Determine the (x, y) coordinate at the center of the cell enclosing the given text.  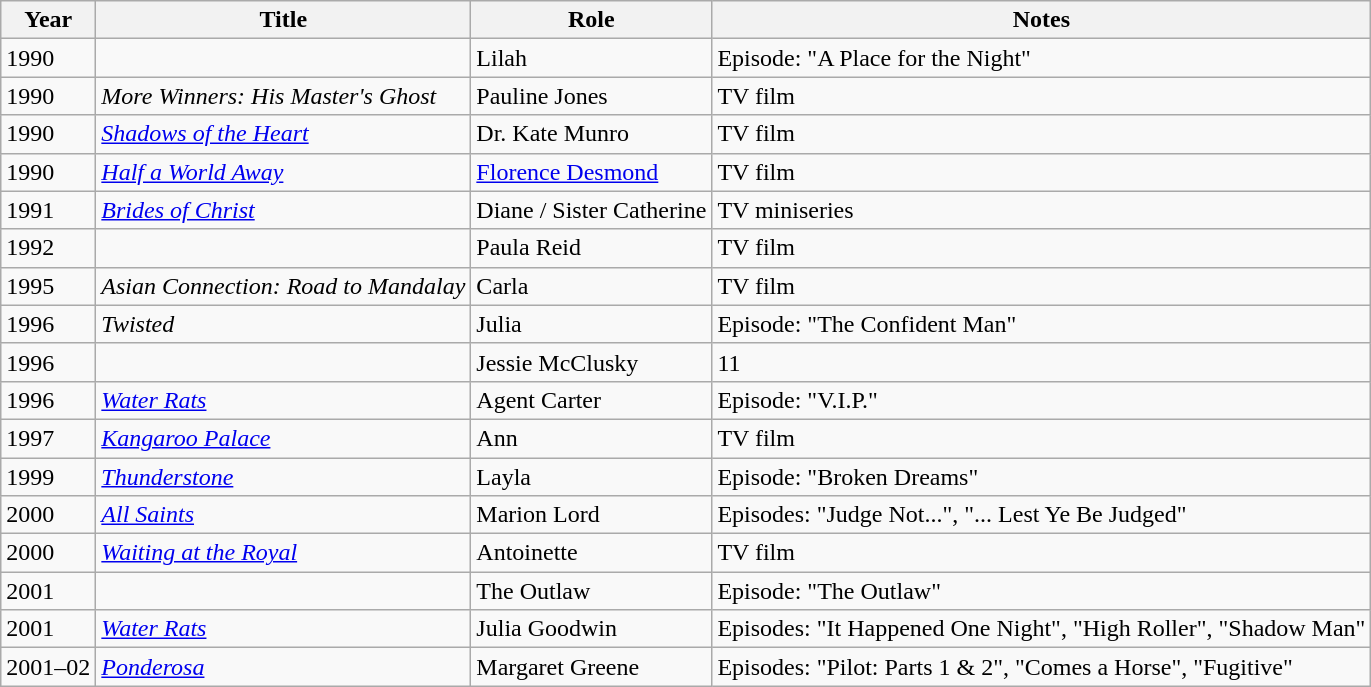
Kangaroo Palace (284, 438)
1995 (48, 286)
Episode: "Broken Dreams" (1042, 477)
TV miniseries (1042, 210)
Layla (592, 477)
Episode: "The Outlaw" (1042, 591)
2001–02 (48, 667)
Julia Goodwin (592, 629)
1999 (48, 477)
Brides of Christ (284, 210)
Episode: "A Place for the Night" (1042, 58)
1992 (48, 248)
Episodes: "Pilot: Parts 1 & 2", "Comes a Horse", "Fugitive" (1042, 667)
Notes (1042, 20)
Paula Reid (592, 248)
Episodes: "Judge Not...", "... Lest Ye Be Judged" (1042, 515)
Asian Connection: Road to Mandalay (284, 286)
Thunderstone (284, 477)
Antoinette (592, 553)
Half a World Away (284, 172)
Ponderosa (284, 667)
Year (48, 20)
Shadows of the Heart (284, 134)
Dr. Kate Munro (592, 134)
Florence Desmond (592, 172)
Twisted (284, 324)
Julia (592, 324)
Jessie McClusky (592, 362)
Episode: "The Confident Man" (1042, 324)
Carla (592, 286)
Margaret Greene (592, 667)
Agent Carter (592, 400)
Waiting at the Royal (284, 553)
Pauline Jones (592, 96)
1991 (48, 210)
Episodes: "It Happened One Night", "High Roller", "Shadow Man" (1042, 629)
Lilah (592, 58)
Diane / Sister Catherine (592, 210)
Ann (592, 438)
Role (592, 20)
All Saints (284, 515)
1997 (48, 438)
The Outlaw (592, 591)
More Winners: His Master's Ghost (284, 96)
Episode: "V.I.P." (1042, 400)
Marion Lord (592, 515)
Title (284, 20)
11 (1042, 362)
